Scan for the cell matching the given text and deliver its [X, Y] coordinate at center. 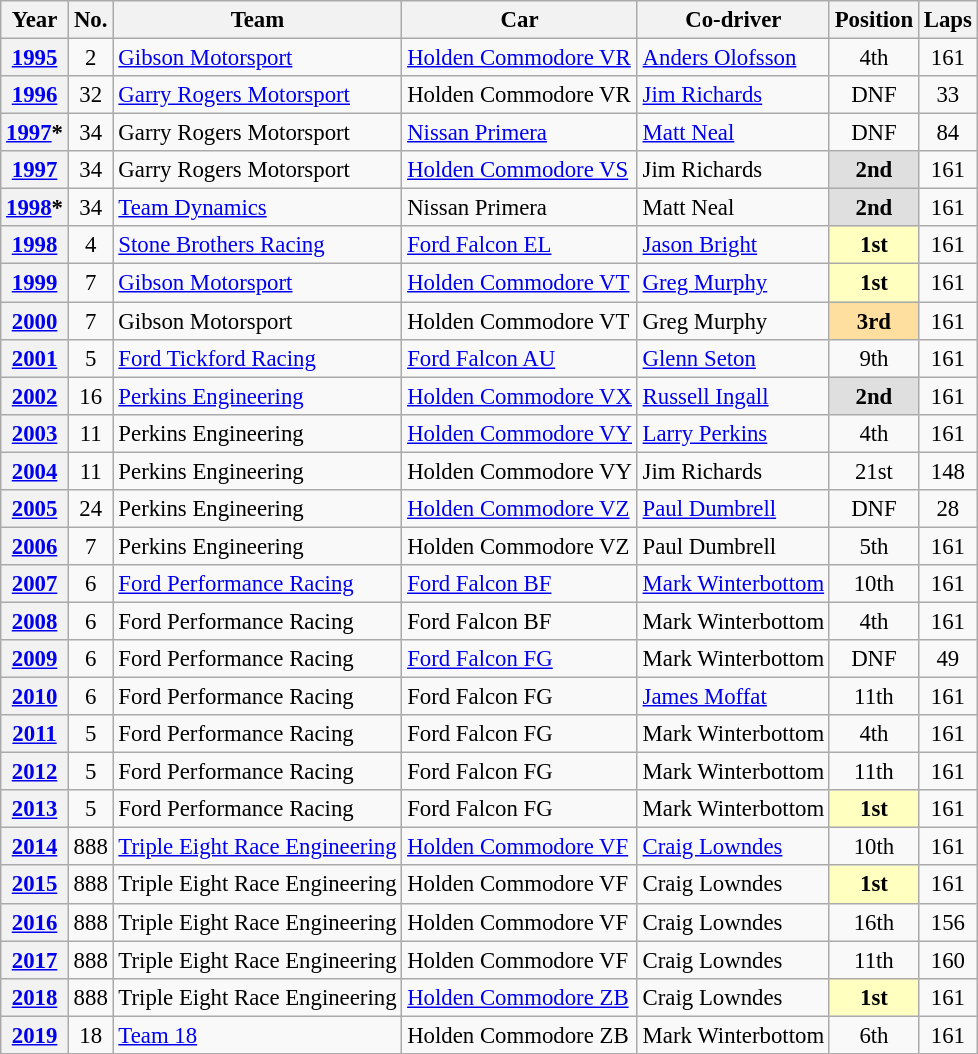
Holden Commodore VX [520, 396]
2 [90, 58]
1998* [35, 208]
156 [948, 922]
1995 [35, 58]
2003 [35, 433]
Year [35, 20]
1998 [35, 245]
2004 [35, 471]
160 [948, 960]
2014 [35, 847]
21st [874, 471]
2017 [35, 960]
1997* [35, 133]
Ford Tickford Racing [258, 358]
Ford Falcon AU [520, 358]
2015 [35, 885]
2002 [35, 396]
2016 [35, 922]
Anders Olofsson [733, 58]
Larry Perkins [733, 433]
No. [90, 20]
6th [874, 1035]
2007 [35, 584]
1996 [35, 95]
Ford Falcon EL [520, 245]
Car [520, 20]
32 [90, 95]
2001 [35, 358]
2006 [35, 546]
2009 [35, 659]
Position [874, 20]
2012 [35, 772]
1997 [35, 170]
2013 [35, 809]
Jason Bright [733, 245]
9th [874, 358]
2018 [35, 997]
2010 [35, 697]
49 [948, 659]
1999 [35, 283]
28 [948, 509]
2019 [35, 1035]
3rd [874, 321]
Laps [948, 20]
4 [90, 245]
Co-driver [733, 20]
Holden Commodore VS [520, 170]
James Moffat [733, 697]
148 [948, 471]
5th [874, 546]
Russell Ingall [733, 396]
Glenn Seton [733, 358]
2000 [35, 321]
2005 [35, 509]
Team 18 [258, 1035]
2008 [35, 621]
16th [874, 922]
2011 [35, 734]
24 [90, 509]
Team [258, 20]
33 [948, 95]
Team Dynamics [258, 208]
Stone Brothers Racing [258, 245]
84 [948, 133]
18 [90, 1035]
16 [90, 396]
